Determine the (X, Y) coordinate at the center of the cell enclosing the given text.  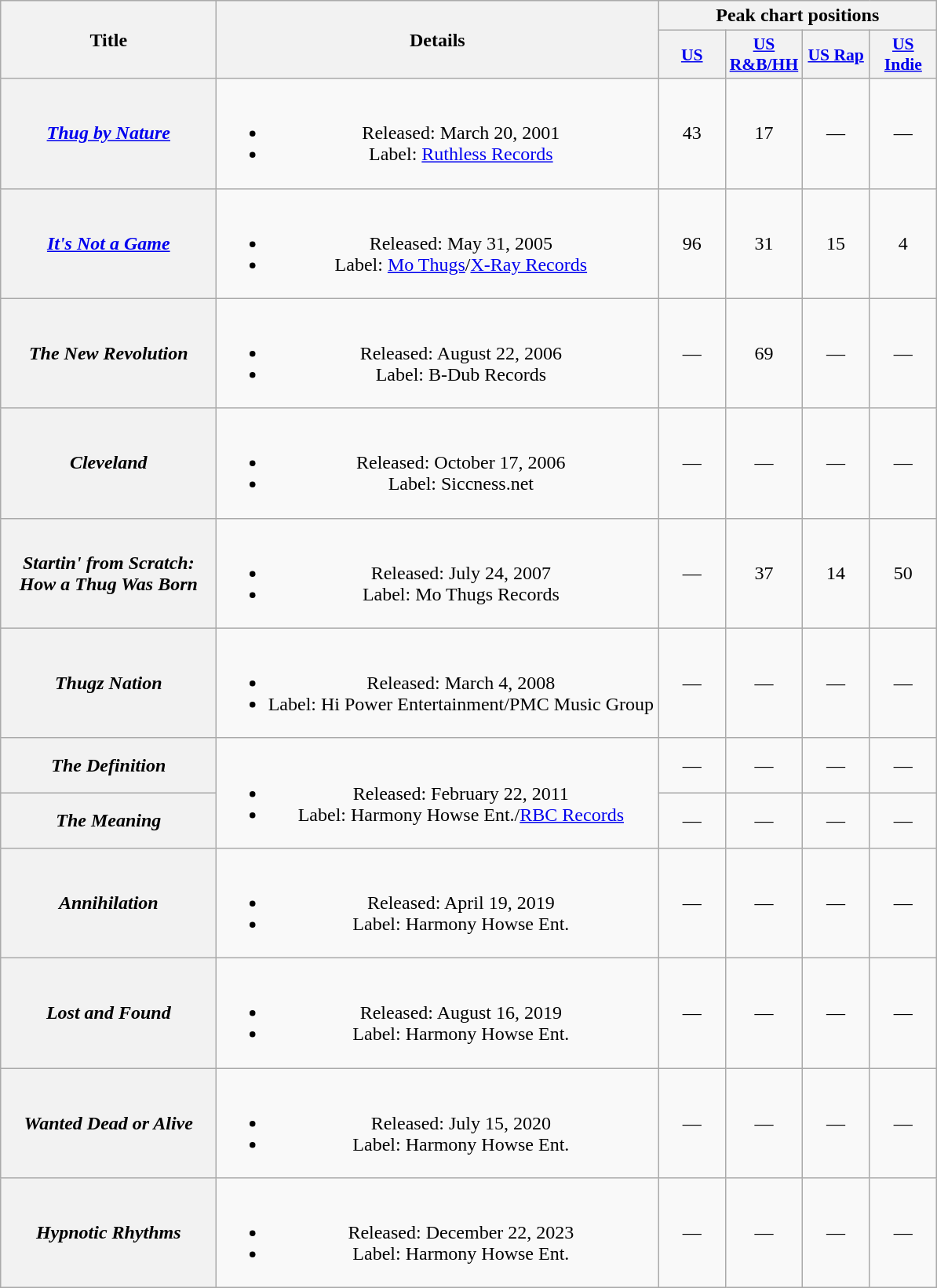
Cleveland (108, 463)
The Definition (108, 765)
Released: October 17, 2006Label: Siccness.net (438, 463)
43 (692, 133)
69 (764, 353)
Hypnotic Rhythms (108, 1233)
The New Revolution (108, 353)
Released: August 16, 2019Label: Harmony Howse Ent. (438, 1013)
Released: March 4, 2008Label: Hi Power Entertainment/PMC Music Group (438, 683)
14 (836, 573)
Annihilation (108, 903)
Thugz Nation (108, 683)
It's Not a Game (108, 243)
Startin' from Scratch: How a Thug Was Born (108, 573)
Lost and Found (108, 1013)
96 (692, 243)
Title (108, 39)
Wanted Dead or Alive (108, 1122)
31 (764, 243)
The Meaning (108, 820)
US Indie (903, 55)
15 (836, 243)
Released: December 22, 2023Label: Harmony Howse Ent. (438, 1233)
4 (903, 243)
Released: May 31, 2005Label: Mo Thugs/X-Ray Records (438, 243)
Released: August 22, 2006Label: B-Dub Records (438, 353)
50 (903, 573)
Details (438, 39)
US Rap (836, 55)
Released: March 20, 2001Label: Ruthless Records (438, 133)
US (692, 55)
Released: July 15, 2020Label: Harmony Howse Ent. (438, 1122)
Thug by Nature (108, 133)
17 (764, 133)
Peak chart positions (797, 16)
37 (764, 573)
Released: February 22, 2011Label: Harmony Howse Ent./RBC Records (438, 793)
US R&B/HH (764, 55)
Released: April 19, 2019Label: Harmony Howse Ent. (438, 903)
Released: July 24, 2007Label: Mo Thugs Records (438, 573)
